Detect which cell encompasses the target text, then output its [X, Y] center coordinate. 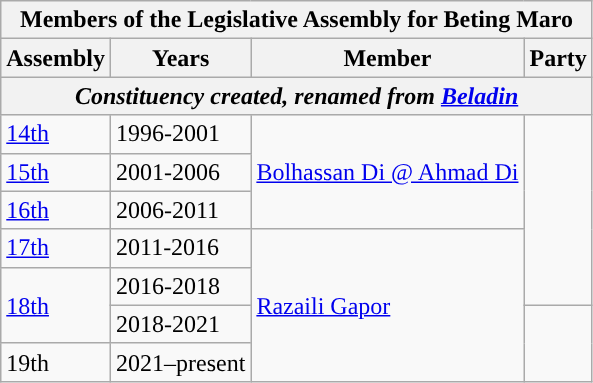
Constituency created, renamed from Beladin [297, 96]
2001-2006 [180, 172]
2021–present [180, 362]
2018-2021 [180, 324]
2016-2018 [180, 286]
Assembly [56, 58]
Razaili Gapor [388, 305]
1996-2001 [180, 134]
14th [56, 134]
19th [56, 362]
Years [180, 58]
Bolhassan Di @ Ahmad Di [388, 172]
18th [56, 305]
17th [56, 248]
16th [56, 210]
Party [558, 58]
2006-2011 [180, 210]
15th [56, 172]
Members of the Legislative Assembly for Beting Maro [297, 20]
2011-2016 [180, 248]
Member [388, 58]
